For the text-containing cell, return its midpoint in [X, Y] coordinate format. 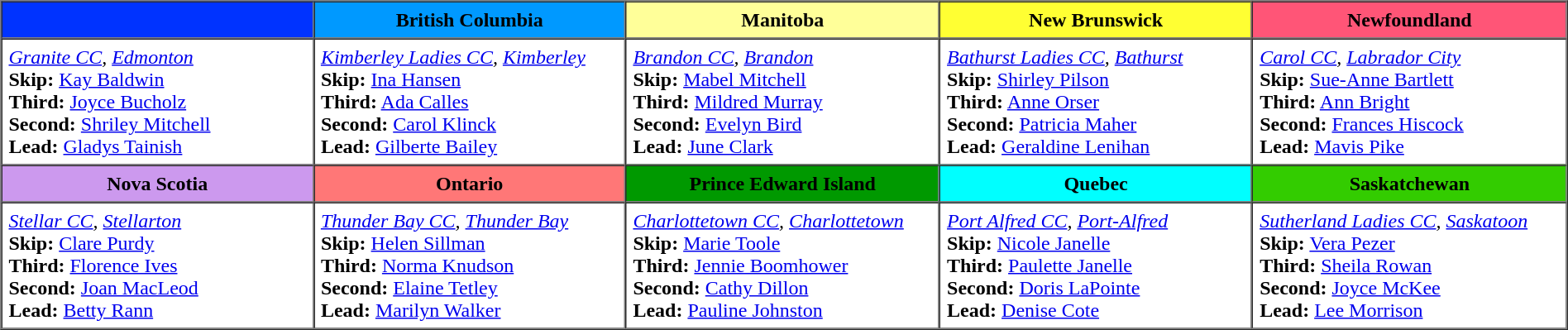
Nova Scotia [157, 184]
New Brunswick [1096, 20]
Newfoundland [1409, 20]
Port Alfred CC, Port-AlfredSkip: Nicole Janelle Third: Paulette Janelle Second: Doris LaPointe Lead: Denise Cote [1096, 265]
Brandon CC, BrandonSkip: Mabel Mitchell Third: Mildred Murray Second: Evelyn Bird Lead: June Clark [782, 101]
British Columbia [470, 20]
Granite CC, EdmontonSkip: Kay Baldwin Third: Joyce Bucholz Second: Shriley Mitchell Lead: Gladys Tainish [157, 101]
Carol CC, Labrador CitySkip: Sue-Anne Bartlett Third: Ann Bright Second: Frances Hiscock Lead: Mavis Pike [1409, 101]
Charlottetown CC, CharlottetownSkip: Marie Toole Third: Jennie Boomhower Second: Cathy Dillon Lead: Pauline Johnston [782, 265]
Bathurst Ladies CC, BathurstSkip: Shirley Pilson Third: Anne Orser Second: Patricia Maher Lead: Geraldine Lenihan [1096, 101]
Sutherland Ladies CC, SaskatoonSkip: Vera Pezer Third: Sheila Rowan Second: Joyce McKee Lead: Lee Morrison [1409, 265]
Quebec [1096, 184]
Manitoba [782, 20]
Saskatchewan [1409, 184]
Stellar CC, StellartonSkip: Clare Purdy Third: Florence Ives Second: Joan MacLeod Lead: Betty Rann [157, 265]
Kimberley Ladies CC, KimberleySkip: Ina Hansen Third: Ada Calles Second: Carol Klinck Lead: Gilberte Bailey [470, 101]
Prince Edward Island [782, 184]
Thunder Bay CC, Thunder BaySkip: Helen Sillman Third: Norma Knudson Second: Elaine Tetley Lead: Marilyn Walker [470, 265]
Ontario [470, 184]
